Provide the [x, y] coordinate of the cell's center where the given text is located.  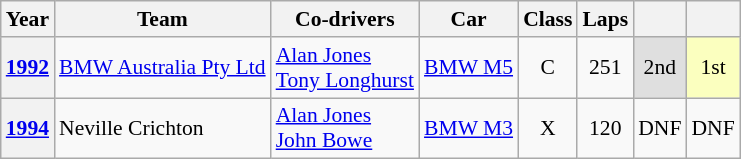
1st [712, 68]
Co-drivers [345, 19]
Laps [605, 19]
Team [162, 19]
BMW M5 [468, 68]
C [548, 68]
120 [605, 128]
Car [468, 19]
1994 [28, 128]
Alan Jones Tony Longhurst [345, 68]
251 [605, 68]
Alan Jones John Bowe [345, 128]
BMW Australia Pty Ltd [162, 68]
Class [548, 19]
Neville Crichton [162, 128]
X [548, 128]
BMW M3 [468, 128]
1992 [28, 68]
Year [28, 19]
2nd [660, 68]
